From the cell containing the given text, extract its center point as (x, y) coordinate. 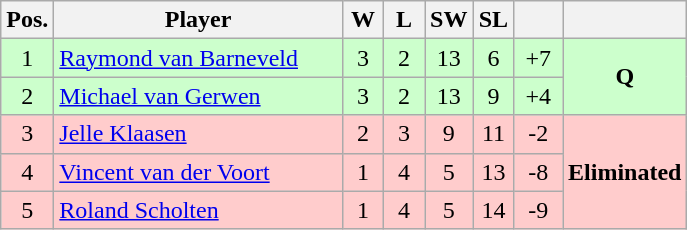
6 (494, 58)
W (362, 20)
-8 (538, 172)
+7 (538, 58)
Jelle Klaasen (198, 134)
Vincent van der Voort (198, 172)
Q (625, 77)
-2 (538, 134)
Eliminated (625, 172)
+4 (538, 96)
-9 (538, 210)
Raymond van Barneveld (198, 58)
Michael van Gerwen (198, 96)
SW (448, 20)
11 (494, 134)
Player (198, 20)
L (404, 20)
14 (494, 210)
Roland Scholten (198, 210)
Pos. (28, 20)
SL (494, 20)
